Locate the cell with the specified text and output its (x, y) center coordinate. 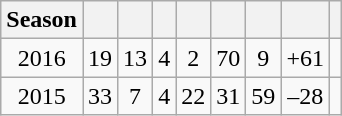
2016 (42, 58)
2015 (42, 96)
22 (194, 96)
–28 (306, 96)
59 (264, 96)
9 (264, 58)
Season (42, 20)
19 (100, 58)
13 (136, 58)
+61 (306, 58)
7 (136, 96)
70 (228, 58)
33 (100, 96)
31 (228, 96)
2 (194, 58)
